Output the [x, y] coordinate of the center of the cell containing the given text.  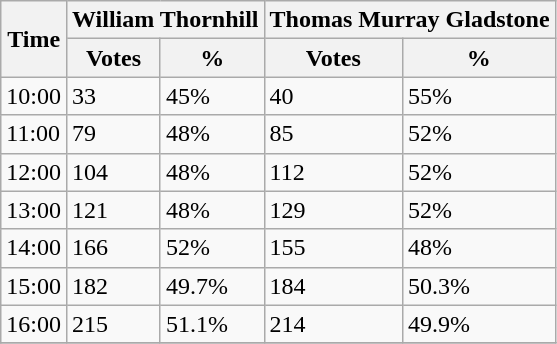
33 [113, 96]
155 [333, 248]
15:00 [34, 286]
13:00 [34, 210]
Thomas Murray Gladstone [410, 20]
129 [333, 210]
184 [333, 286]
11:00 [34, 134]
214 [333, 324]
49.7% [212, 286]
55% [478, 96]
85 [333, 134]
182 [113, 286]
104 [113, 172]
Time [34, 39]
14:00 [34, 248]
William Thornhill [165, 20]
40 [333, 96]
49.9% [478, 324]
166 [113, 248]
50.3% [478, 286]
215 [113, 324]
16:00 [34, 324]
79 [113, 134]
112 [333, 172]
121 [113, 210]
10:00 [34, 96]
51.1% [212, 324]
45% [212, 96]
12:00 [34, 172]
